Detect which cell encompasses the target text, then output its [X, Y] center coordinate. 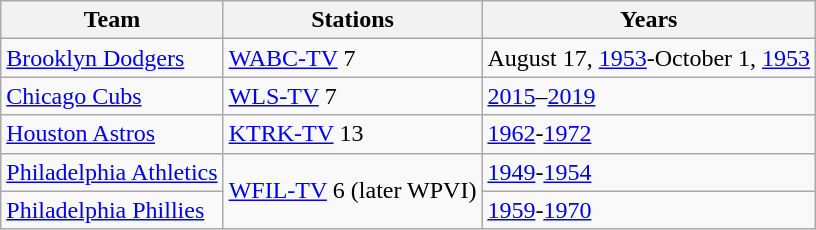
WFIL-TV 6 (later WPVI) [352, 191]
Houston Astros [112, 134]
1962-1972 [649, 134]
WLS-TV 7 [352, 96]
Years [649, 20]
August 17, 1953-October 1, 1953 [649, 58]
1959-1970 [649, 210]
Philadelphia Phillies [112, 210]
Chicago Cubs [112, 96]
Brooklyn Dodgers [112, 58]
Team [112, 20]
KTRK-TV 13 [352, 134]
1949-1954 [649, 172]
Stations [352, 20]
2015–2019 [649, 96]
WABC-TV 7 [352, 58]
Philadelphia Athletics [112, 172]
